Determine the [X, Y] coordinate at the center of the cell enclosing the given text.  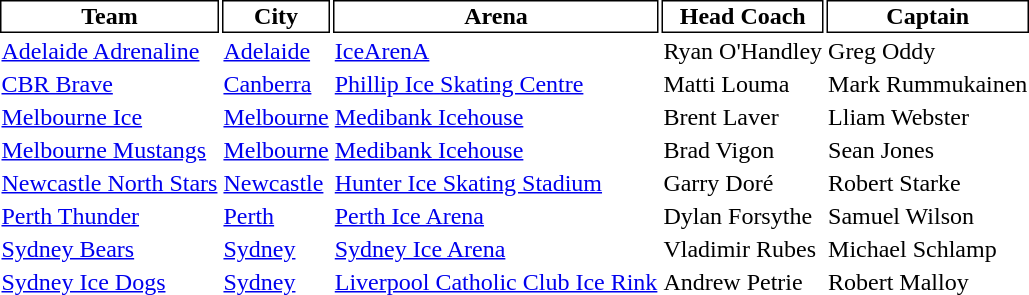
Vladimir Rubes [743, 249]
Newcastle North Stars [110, 183]
Garry Doré [743, 183]
Hunter Ice Skating Stadium [496, 183]
Newcastle [276, 183]
Matti Louma [743, 84]
Melbourne Mustangs [110, 150]
Samuel Wilson [928, 216]
Captain [928, 16]
Mark Rummukainen [928, 84]
Team [110, 16]
CBR Brave [110, 84]
Perth [276, 216]
Greg Oddy [928, 51]
Head Coach [743, 16]
Brent Laver [743, 117]
Dylan Forsythe [743, 216]
Sean Jones [928, 150]
Melbourne Ice [110, 117]
Sydney Bears [110, 249]
Michael Schlamp [928, 249]
IceArenA [496, 51]
City [276, 16]
Lliam Webster [928, 117]
Brad Vigon [743, 150]
Ryan O'Handley [743, 51]
Adelaide [276, 51]
Canberra [276, 84]
Phillip Ice Skating Centre [496, 84]
Robert Starke [928, 183]
Arena [496, 16]
Sydney [276, 249]
Perth Thunder [110, 216]
Sydney Ice Arena [496, 249]
Adelaide Adrenaline [110, 51]
Perth Ice Arena [496, 216]
